Find where the given text appears and provide that cell's center as (X, Y) coordinate. 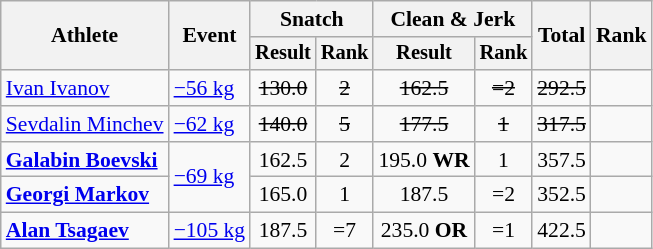
292.5 (562, 88)
177.5 (424, 124)
Ivan Ivanov (85, 88)
Alan Tsagaev (85, 231)
Total (562, 36)
357.5 (562, 160)
Clean & Jerk (452, 19)
Georgi Markov (85, 195)
Event (210, 36)
5 (345, 124)
317.5 (562, 124)
195.0 WR (424, 160)
352.5 (562, 195)
235.0 OR (424, 231)
Sevdalin Minchev (85, 124)
=7 (345, 231)
=1 (504, 231)
130.0 (283, 88)
140.0 (283, 124)
Athlete (85, 36)
−62 kg (210, 124)
−56 kg (210, 88)
Galabin Boevski (85, 160)
165.0 (283, 195)
422.5 (562, 231)
−105 kg (210, 231)
−69 kg (210, 178)
Snatch (312, 19)
